From the cell containing the given text, extract its center point as [X, Y] coordinate. 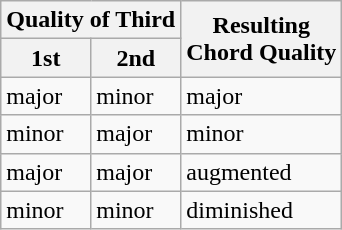
Quality of Third [91, 20]
1st [46, 58]
diminished [262, 210]
ResultingChord Quality [262, 39]
augmented [262, 172]
2nd [136, 58]
